Pinpoint the cell where the given text exists, returning its (x, y) midpoint coordinate. 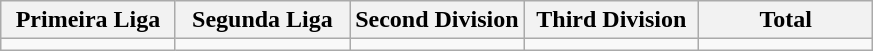
Second Division (437, 20)
Third Division (611, 20)
Primeira Liga (88, 20)
Total (786, 20)
Segunda Liga (262, 20)
